Pinpoint the cell where the given text exists, returning its (x, y) midpoint coordinate. 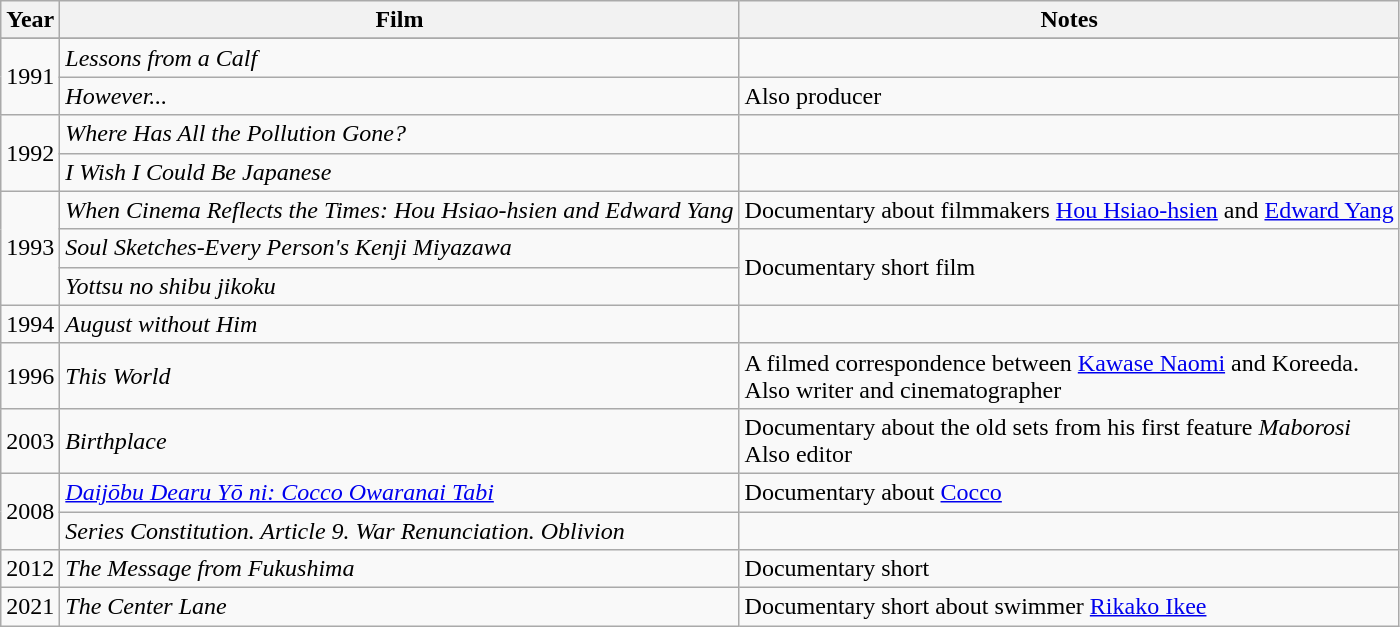
Where Has All the Pollution Gone? (400, 134)
Year (30, 20)
1992 (30, 153)
Birthplace (400, 440)
Lessons from a Calf (400, 58)
The Center Lane (400, 607)
Film (400, 20)
Documentary about Cocco (1069, 492)
A filmed correspondence between Kawase Naomi and Koreeda.Also writer and cinematographer (1069, 376)
However... (400, 96)
2003 (30, 440)
1996 (30, 376)
This World (400, 376)
Documentary short film (1069, 267)
1991 (30, 77)
Documentary about the old sets from his first feature MaborosiAlso editor (1069, 440)
August without Him (400, 324)
Series Constitution. Article 9. War Renunciation. Oblivion (400, 531)
1993 (30, 248)
Documentary about filmmakers Hou Hsiao-hsien and Edward Yang (1069, 210)
I Wish I Could Be Japanese (400, 172)
The Message from Fukushima (400, 569)
2008 (30, 511)
1994 (30, 324)
Daijōbu Dearu Yō ni: Cocco Owaranai Tabi (400, 492)
Documentary short (1069, 569)
Soul Sketches-Every Person's Kenji Miyazawa (400, 248)
2012 (30, 569)
Notes (1069, 20)
Also producer (1069, 96)
When Cinema Reflects the Times: Hou Hsiao-hsien and Edward Yang (400, 210)
Documentary short about swimmer Rikako Ikee (1069, 607)
Yottsu no shibu jikoku (400, 286)
2021 (30, 607)
